Provide the (X, Y) coordinate of the cell's center where the given text is located.  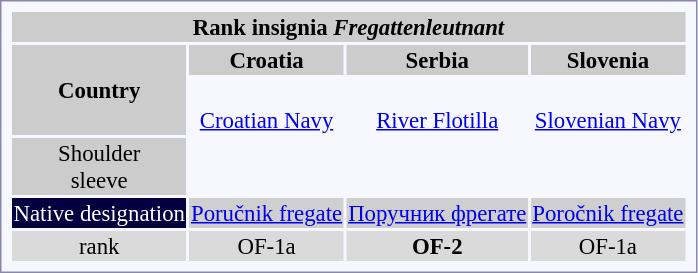
rank (99, 246)
Slovenian Navy (608, 106)
Slovenia (608, 60)
Poročnik fregate (608, 213)
Country (99, 90)
Croatia (266, 60)
Rank insignia Fregattenleutnant (348, 27)
River Flotilla (438, 106)
Поручник фрегатe (438, 213)
Croatian Navy (266, 106)
Native designation (99, 213)
Shouldersleeve (99, 166)
OF-2 (438, 246)
Serbia (438, 60)
Poručnik fregate (266, 213)
